Provide the (X, Y) coordinate of the cell's center where the given text is located.  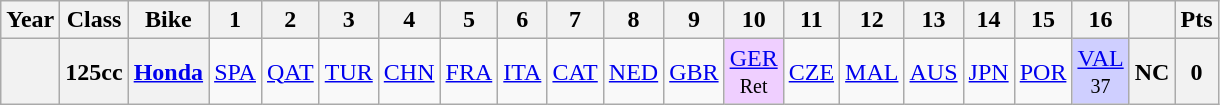
ITA (522, 72)
3 (348, 20)
AUS (934, 72)
1 (236, 20)
4 (409, 20)
Pts (1196, 20)
SPA (236, 72)
Honda (168, 72)
Bike (168, 20)
6 (522, 20)
MAL (872, 72)
GERRet (754, 72)
POR (1043, 72)
FRA (469, 72)
5 (469, 20)
Class (94, 20)
125cc (94, 72)
NED (633, 72)
QAT (290, 72)
14 (988, 20)
15 (1043, 20)
8 (633, 20)
VAL37 (1100, 72)
0 (1196, 72)
11 (811, 20)
10 (754, 20)
16 (1100, 20)
CHN (409, 72)
CZE (811, 72)
CAT (575, 72)
7 (575, 20)
NC (1152, 72)
TUR (348, 72)
12 (872, 20)
Year (30, 20)
13 (934, 20)
2 (290, 20)
GBR (694, 72)
9 (694, 20)
JPN (988, 72)
